Search for the cell housing the specified text and yield its [X, Y] center coordinate. 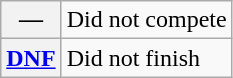
DNF [31, 58]
Did not compete [146, 20]
Did not finish [146, 58]
— [31, 20]
